Detect which cell encompasses the target text, then output its [X, Y] center coordinate. 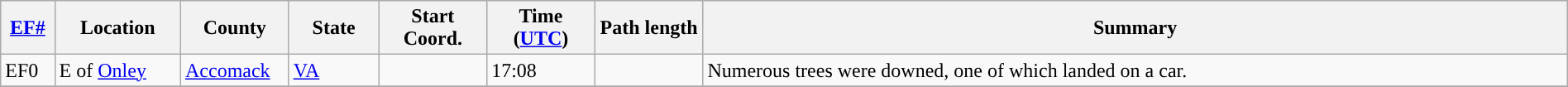
County [235, 28]
VA [334, 70]
EF0 [28, 70]
Path length [648, 28]
Accomack [235, 70]
Time (UTC) [541, 28]
E of Onley [117, 70]
Numerous trees were downed, one of which landed on a car. [1135, 70]
State [334, 28]
EF# [28, 28]
17:08 [541, 70]
Start Coord. [433, 28]
Summary [1135, 28]
Location [117, 28]
